Find where the given text appears and provide that cell's center as [x, y] coordinate. 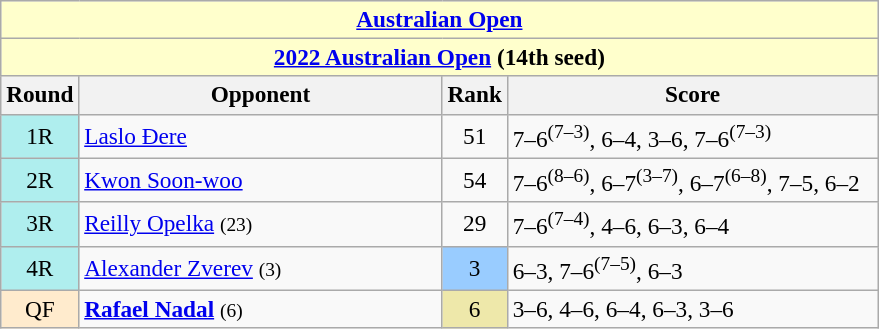
7–6(7–4), 4–6, 6–3, 6–4 [692, 224]
51 [474, 136]
Australian Open [440, 19]
2022 Australian Open (14th seed) [440, 57]
7–6(7–3), 6–4, 3–6, 7–6(7–3) [692, 136]
Round [40, 95]
2R [40, 180]
54 [474, 180]
Kwon Soon-woo [260, 180]
Opponent [260, 95]
4R [40, 268]
Rank [474, 95]
6 [474, 309]
Laslo Đere [260, 136]
QF [40, 309]
29 [474, 224]
Alexander Zverev (3) [260, 268]
1R [40, 136]
3R [40, 224]
6–3, 7–6(7–5), 6–3 [692, 268]
7–6(8–6), 6–7(3–7), 6–7(6–8), 7–5, 6–2 [692, 180]
Rafael Nadal (6) [260, 309]
3 [474, 268]
3–6, 4–6, 6–4, 6–3, 3–6 [692, 309]
Reilly Opelka (23) [260, 224]
Score [692, 95]
